Identify which cell holds the provided text, then report its [x, y] central coordinate. 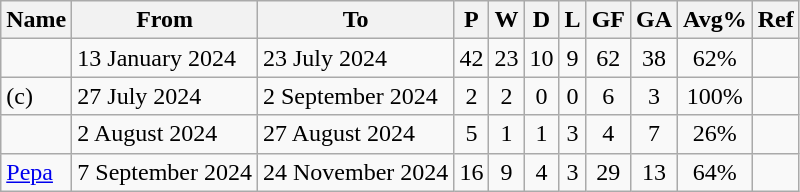
23 July 2024 [355, 58]
To [355, 20]
27 July 2024 [165, 96]
10 [542, 58]
2 September 2024 [355, 96]
62% [716, 58]
5 [472, 134]
27 August 2024 [355, 134]
100% [716, 96]
6 [608, 96]
7 September 2024 [165, 172]
64% [716, 172]
Ref [776, 20]
Pepa [36, 172]
42 [472, 58]
L [572, 20]
29 [608, 172]
24 November 2024 [355, 172]
GF [608, 20]
GA [654, 20]
62 [608, 58]
13 [654, 172]
D [542, 20]
16 [472, 172]
13 January 2024 [165, 58]
23 [506, 58]
(c) [36, 96]
Avg% [716, 20]
P [472, 20]
7 [654, 134]
26% [716, 134]
38 [654, 58]
2 August 2024 [165, 134]
From [165, 20]
W [506, 20]
Name [36, 20]
